Identify which cell holds the provided text, then report its (x, y) central coordinate. 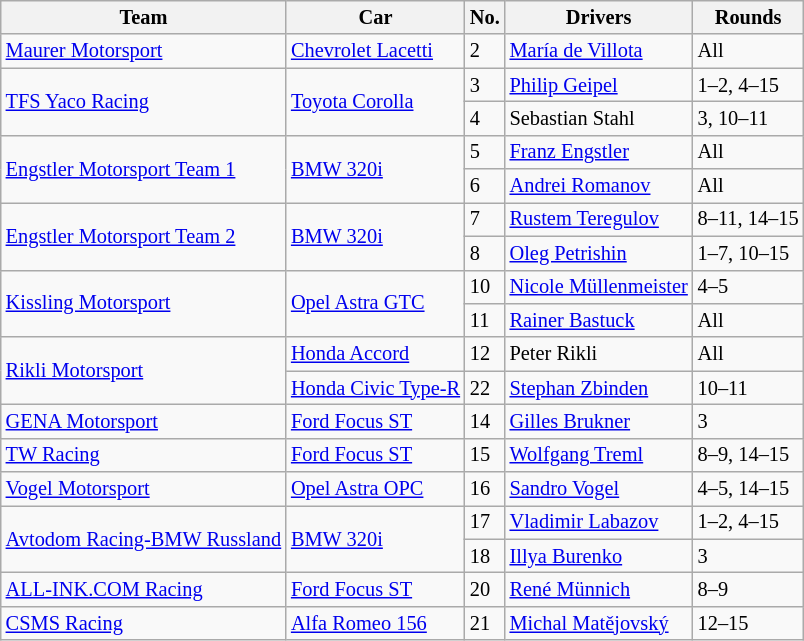
Wolfgang Treml (599, 455)
Rainer Bastuck (599, 320)
Honda Civic Type-R (376, 388)
ALL-INK.COM Racing (144, 589)
No. (485, 17)
Opel Astra OPC (376, 489)
Drivers (599, 17)
21 (485, 623)
5 (485, 152)
María de Villota (599, 51)
4 (485, 118)
GENA Motorsport (144, 421)
Stephan Zbinden (599, 388)
Team (144, 17)
Toyota Corolla (376, 102)
12 (485, 354)
Vladimir Labazov (599, 522)
Rustem Teregulov (599, 219)
Gilles Brukner (599, 421)
6 (485, 186)
8–11, 14–15 (748, 219)
Michal Matějovský (599, 623)
Sandro Vogel (599, 489)
Franz Engstler (599, 152)
22 (485, 388)
15 (485, 455)
Andrei Romanov (599, 186)
17 (485, 522)
Opel Astra GTC (376, 304)
16 (485, 489)
8–9, 14–15 (748, 455)
14 (485, 421)
Kissling Motorsport (144, 304)
Philip Geipel (599, 85)
4–5 (748, 287)
Avtodom Racing-BMW Russland (144, 538)
Rikli Motorsport (144, 370)
Nicole Müllenmeister (599, 287)
Engstler Motorsport Team 1 (144, 168)
18 (485, 556)
20 (485, 589)
8 (485, 253)
Vogel Motorsport (144, 489)
Rounds (748, 17)
Chevrolet Lacetti (376, 51)
2 (485, 51)
CSMS Racing (144, 623)
Peter Rikli (599, 354)
10 (485, 287)
René Münnich (599, 589)
Engstler Motorsport Team 2 (144, 236)
10–11 (748, 388)
1–7, 10–15 (748, 253)
Oleg Petrishin (599, 253)
TW Racing (144, 455)
4–5, 14–15 (748, 489)
8–9 (748, 589)
Car (376, 17)
Maurer Motorsport (144, 51)
3, 10–11 (748, 118)
Alfa Romeo 156 (376, 623)
11 (485, 320)
Sebastian Stahl (599, 118)
Honda Accord (376, 354)
7 (485, 219)
12–15 (748, 623)
TFS Yaco Racing (144, 102)
Illya Burenko (599, 556)
